Output the (x, y) coordinate of the center of the cell containing the given text.  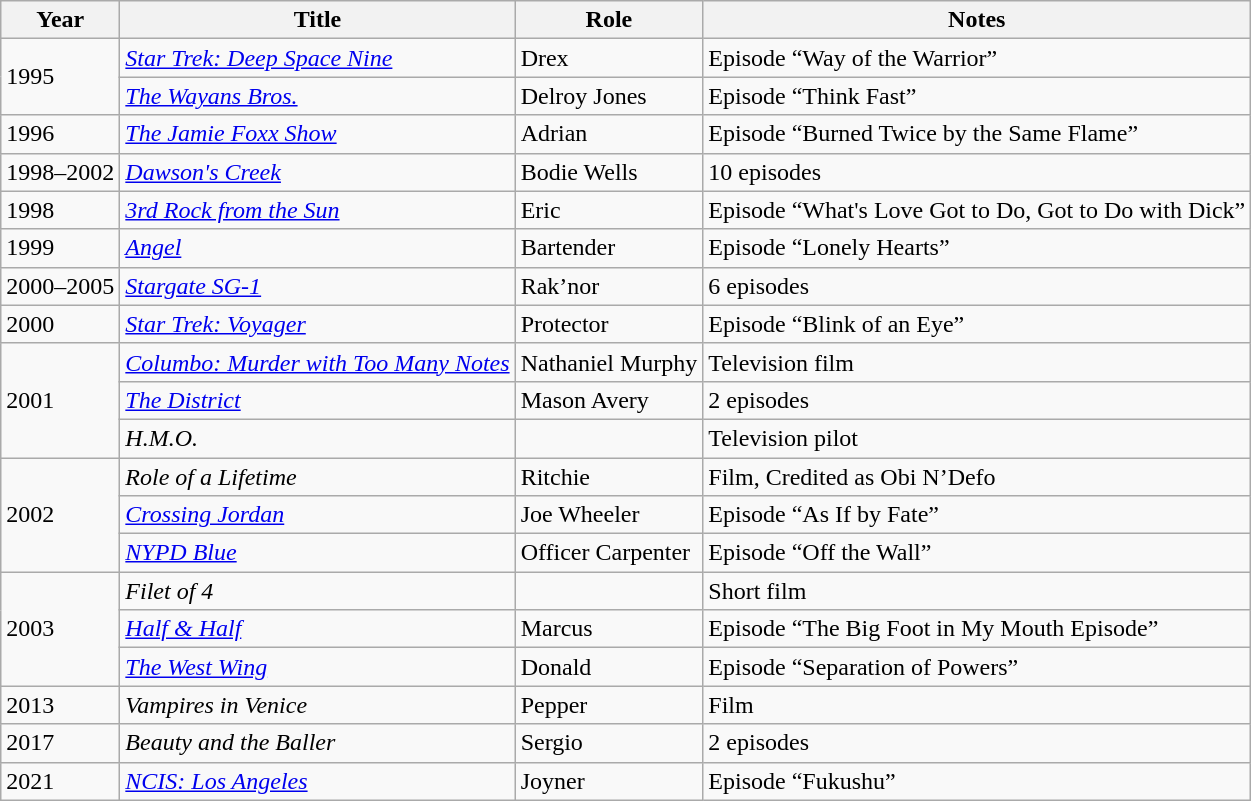
Beauty and the Baller (318, 743)
Rak’nor (609, 286)
Angel (318, 248)
The Wayans Bros. (318, 96)
1995 (60, 77)
2021 (60, 781)
The District (318, 400)
Mason Avery (609, 400)
Delroy Jones (609, 96)
Title (318, 20)
Year (60, 20)
Drex (609, 58)
Star Trek: Voyager (318, 324)
1998 (60, 210)
Eric (609, 210)
Bartender (609, 248)
Vampires in Venice (318, 705)
H.M.O. (318, 438)
Episode “Blink of an Eye” (977, 324)
Pepper (609, 705)
Bodie Wells (609, 172)
1996 (60, 134)
2017 (60, 743)
Officer Carpenter (609, 553)
Donald (609, 667)
1999 (60, 248)
Television film (977, 362)
6 episodes (977, 286)
Episode “Fukushu” (977, 781)
Stargate SG-1 (318, 286)
3rd Rock from the Sun (318, 210)
Episode “Lonely Hearts” (977, 248)
Joe Wheeler (609, 515)
Marcus (609, 629)
Protector (609, 324)
2000 (60, 324)
Star Trek: Deep Space Nine (318, 58)
Dawson's Creek (318, 172)
2013 (60, 705)
Episode “Think Fast” (977, 96)
NCIS: Los Angeles (318, 781)
Filet of 4 (318, 591)
Episode “Off the Wall” (977, 553)
Role (609, 20)
Joyner (609, 781)
Adrian (609, 134)
Sergio (609, 743)
Role of a Lifetime (318, 477)
1998–2002 (60, 172)
2003 (60, 629)
Nathaniel Murphy (609, 362)
Notes (977, 20)
Crossing Jordan (318, 515)
Episode “What's Love Got to Do, Got to Do with Dick” (977, 210)
Episode “Burned Twice by the Same Flame” (977, 134)
Film (977, 705)
Ritchie (609, 477)
10 episodes (977, 172)
NYPD Blue (318, 553)
Film, Credited as Obi N’Defo (977, 477)
2000–2005 (60, 286)
Episode “Separation of Powers” (977, 667)
Short film (977, 591)
2001 (60, 400)
Episode “The Big Foot in My Mouth Episode” (977, 629)
The West Wing (318, 667)
The Jamie Foxx Show (318, 134)
2002 (60, 515)
Television pilot (977, 438)
Episode “Way of the Warrior” (977, 58)
Half & Half (318, 629)
Episode “As If by Fate” (977, 515)
Columbo: Murder with Too Many Notes (318, 362)
